Output the [X, Y] coordinate of the center of the cell containing the given text.  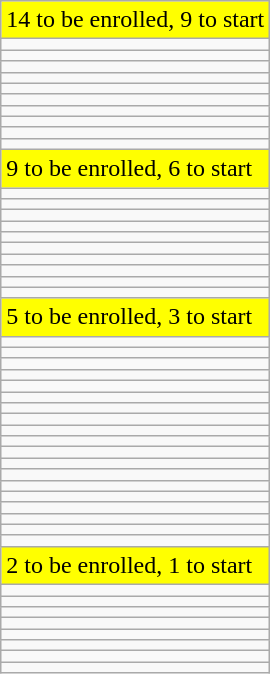
2 to be enrolled, 1 to start [136, 565]
5 to be enrolled, 3 to start [136, 317]
14 to be enrolled, 9 to start [136, 20]
9 to be enrolled, 6 to start [136, 168]
